Pinpoint the cell where the given text exists, returning its (X, Y) midpoint coordinate. 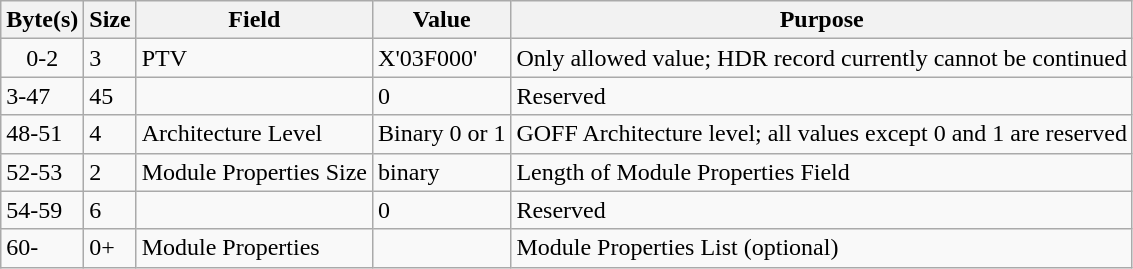
0+ (110, 248)
binary (442, 172)
2 (110, 172)
Purpose (822, 20)
GOFF Architecture level; all values except 0 and 1 are reserved (822, 134)
Only allowed value; HDR record currently cannot be continued (822, 58)
Byte(s) (42, 20)
Binary 0 or 1 (442, 134)
48-51 (42, 134)
52-53 (42, 172)
54-59 (42, 210)
45 (110, 96)
0-2 (42, 58)
PTV (254, 58)
60- (42, 248)
Field (254, 20)
4 (110, 134)
Length of Module Properties Field (822, 172)
Value (442, 20)
Size (110, 20)
Module Properties (254, 248)
3-47 (42, 96)
3 (110, 58)
6 (110, 210)
Architecture Level (254, 134)
X'03F000' (442, 58)
Module Properties Size (254, 172)
Module Properties List (optional) (822, 248)
